Provide the (X, Y) coordinate of the cell's center where the given text is located.  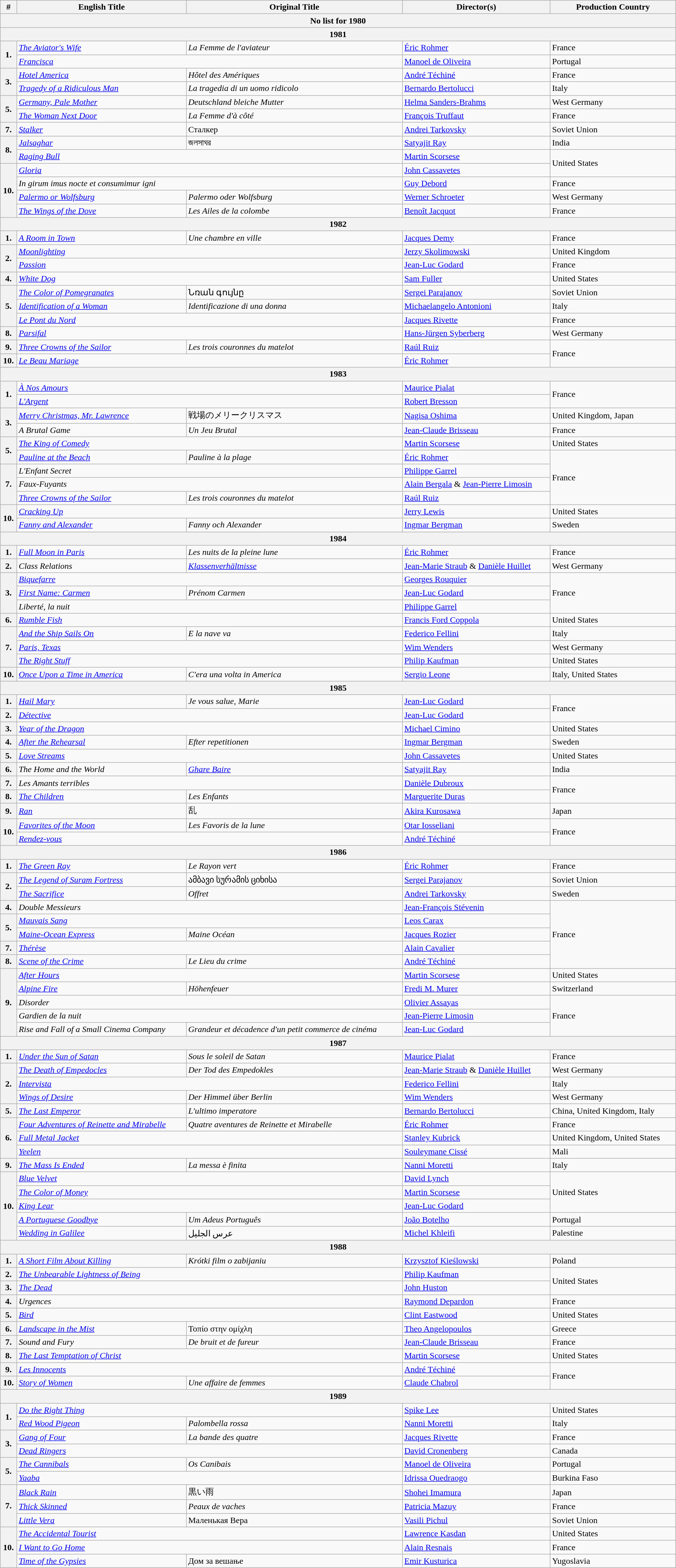
Maine Océan (294, 934)
Gardien de la nuit (210, 1016)
Urgences (210, 1301)
Clint Eastwood (476, 1315)
The Accidental Tourist (210, 1534)
Sam Fuller (476, 279)
Thick Skinned (102, 1507)
1988 (338, 1247)
Efter repetitionen (294, 742)
Blue Velvet (210, 1179)
The Last Temptation of Christ (210, 1355)
Palombella rossa (294, 1424)
Rendez-vous (210, 839)
Krzysztof Kieślowski (476, 1261)
La bande des quatre (294, 1437)
The Right Stuff (210, 661)
The Legend of Suram Fortress (102, 880)
Jacques Demy (476, 238)
ამბავი სურამის ციხისა (294, 880)
Merry Christmas, Mr. Lawrence (102, 416)
Sous le soleil de Satan (294, 1057)
Patricia Mazuy (476, 1507)
Identificazione di una donna (294, 306)
Passion (210, 265)
Leos Carax (476, 921)
Yaaba (210, 1478)
A Brutal Game (102, 430)
Favorites of the Moon (102, 825)
China, United Kingdom, Italy (613, 1111)
And the Ship Sails On (102, 634)
Olivier Assayas (476, 1002)
Alain Resnais (476, 1547)
Marguerite Duras (476, 796)
1981 (338, 34)
The Unbearable Lightness of Being (210, 1274)
1986 (338, 852)
Class Relations (102, 566)
Prénom Carmen (294, 593)
Helma Sanders-Brahms (476, 102)
Shohei Imamura (476, 1492)
Նռան գույնը (294, 292)
Fanny and Alexander (102, 525)
Production Country (613, 7)
La tragedia di un uomo ridicolo (294, 88)
Le Beau Mariage (210, 361)
Der Tod des Empedokles (294, 1070)
1982 (338, 224)
1984 (338, 538)
Gloria (210, 170)
Scene of the Crime (102, 961)
Spike Lee (476, 1410)
João Botelho (476, 1219)
A Portuguese Goodbye (102, 1219)
Idrissa Ouedraogo (476, 1478)
Une affaire de femmes (294, 1383)
Hotel America (102, 75)
Der Himmel über Berlin (294, 1097)
Pauline à la plage (294, 457)
Do the Right Thing (210, 1410)
L'Enfant Secret (210, 471)
Stanley Kubrick (476, 1138)
Parsifal (210, 333)
The Death of Empedocles (102, 1070)
Lawrence Kasdan (476, 1534)
Once Upon a Time in America (102, 674)
Akira Kurosawa (476, 811)
David Cronenberg (476, 1451)
1983 (338, 374)
The Mass Is Ended (102, 1165)
Danièle Dubroux (476, 783)
À Nos Amours (210, 388)
عرس الجليل (294, 1233)
Grandeur et décadence d'un petit commerce de cinéma (294, 1029)
The Aviator's Wife (102, 48)
David Lynch (476, 1179)
The Wings of the Dove (102, 211)
Raging Bull (210, 156)
La messa è finita (294, 1165)
Robert Bresson (476, 401)
Krótki film o zabijaniu (294, 1261)
Poland (613, 1261)
Michel Khleifi (476, 1233)
Rumble Fish (210, 620)
Switzerland (613, 989)
Raymond Depardon (476, 1301)
After the Rehearsal (102, 742)
Rise and Fall of a Small Cinema Company (102, 1029)
Full Moon in Paris (102, 552)
Wings of Desire (102, 1097)
Les Amants terribles (210, 783)
Jean-François Stévenin (476, 907)
Red Wood Pigeon (102, 1424)
Under the Sun of Satan (102, 1057)
Os Canibais (294, 1464)
King Lear (210, 1206)
United Kingdom, United States (613, 1138)
The Children (102, 796)
No list for 1980 (338, 21)
Canada (613, 1451)
Les Enfants (294, 796)
Landscape in the Mist (102, 1328)
Cracking Up (210, 511)
Francis Ford Coppola (476, 620)
Francisca (210, 61)
De bruit et de fureur (294, 1342)
François Truffaut (476, 116)
The Sacrifice (102, 894)
Maine-Ocean Express (102, 934)
Story of Women (102, 1383)
Otar Iosseliani (476, 825)
Georges Rouquier (476, 579)
Time of the Gypsies (102, 1561)
Original Title (294, 7)
Michael Cimino (476, 729)
1987 (338, 1043)
English Title (102, 7)
জলসাঘর (294, 143)
Intervista (210, 1084)
Le Rayon vert (294, 866)
E la nave va (294, 634)
乱 (294, 811)
The King of Comedy (210, 444)
Sound and Fury (102, 1342)
Biquefarre (210, 579)
Faux-Fuyants (210, 484)
Year of the Dragon (210, 729)
1985 (338, 688)
Ghare Baire (294, 769)
Italy, United States (613, 674)
Τοπίο στην ομίχλη (294, 1328)
Wedding in Galilee (102, 1233)
Höhenfeuer (294, 989)
United Kingdom, Japan (613, 416)
The Color of Pomegranates (102, 292)
Nagisa Oshima (476, 416)
Je vous salue, Marie (294, 701)
L'Argent (210, 401)
Paris, Texas (210, 647)
Thérèse (210, 948)
Quatre aventures de Reinette et Mirabelle (294, 1124)
Bird (210, 1315)
Alain Cavalier (476, 948)
Alain Bergala & Jean-Pierre Limosin (476, 484)
Claude Chabrol (476, 1383)
Les Favoris de la lune (294, 825)
Werner Schroeter (476, 197)
Palermo oder Wolfsburg (294, 197)
Hail Mary (102, 701)
戦場のメリークリスマス (294, 416)
Dead Ringers (210, 1451)
Vasili Pichul (476, 1520)
Un Jeu Brutal (294, 430)
The Green Ray (102, 866)
Jean-Pierre Limosin (476, 1016)
The Color of Money (210, 1192)
La Femme de l'aviateur (294, 48)
Les Innocents (210, 1369)
After Hours (210, 975)
The Home and the World (102, 769)
Hans-Jürgen Syberberg (476, 333)
Liberté, la nuit (210, 607)
Director(s) (476, 7)
Little Vera (102, 1520)
Four Adventures of Reinette and Mirabelle (102, 1124)
I Want to Go Home (210, 1547)
A Room in Town (102, 238)
Double Messieurs (210, 907)
# (9, 7)
Palermo or Wolfsburg (102, 197)
In girum imus nocte et consumimur igni (210, 184)
The Last Emperor (102, 1111)
Stalker (102, 129)
Palestine (613, 1233)
The Dead (210, 1288)
Full Metal Jacket (210, 1138)
Mali (613, 1151)
Burkina Faso (613, 1478)
United Kingdom (613, 251)
Love Streams (210, 756)
The Cannibals (102, 1464)
Tragedy of a Ridiculous Man (102, 88)
A Short Film About Killing (102, 1261)
La Femme d'à côté (294, 116)
Peaux de vaches (294, 1507)
Сталкер (294, 129)
The Woman Next Door (102, 116)
Ran (102, 811)
Disorder (210, 1002)
White Dog (210, 279)
Black Rain (102, 1492)
Fanny och Alexander (294, 525)
Emir Kusturica (476, 1561)
Um Adeus Português (294, 1219)
Guy Debord (476, 184)
Le Pont du Nord (210, 320)
1989 (338, 1396)
Le Lieu du crime (294, 961)
Une chambre en ville (294, 238)
Sergio Leone (476, 674)
Greece (613, 1328)
Yeelen (210, 1151)
Identification of a Woman (102, 306)
Fredi M. Murer (476, 989)
Theo Angelopoulos (476, 1328)
Les Ailes de la colombe (294, 211)
First Name: Carmen (102, 593)
Michaelangelo Antonioni (476, 306)
Détective (210, 715)
Маленькая Вера (294, 1520)
Offret (294, 894)
C'era una volta in America (294, 674)
Les nuits de la pleine lune (294, 552)
Hôtel des Amériques (294, 75)
L'ultimo imperatore (294, 1111)
Deutschland bleiche Mutter (294, 102)
Germany, Pale Mother (102, 102)
Jalsaghar (102, 143)
Pauline at the Beach (102, 457)
Gang of Four (102, 1437)
Дом за вешање (294, 1561)
Jerry Lewis (476, 511)
黒い雨 (294, 1492)
Alpine Fire (102, 989)
Jacques Rozier (476, 934)
Klassenverhältnisse (294, 566)
Yugoslavia (613, 1561)
Jerzy Skolimowski (476, 251)
Moonlighting (210, 251)
John Huston (476, 1288)
Souleymane Cissé (476, 1151)
Benoît Jacquot (476, 211)
Mauvais Sang (210, 921)
